Find where the given text appears and provide that cell's center as (X, Y) coordinate. 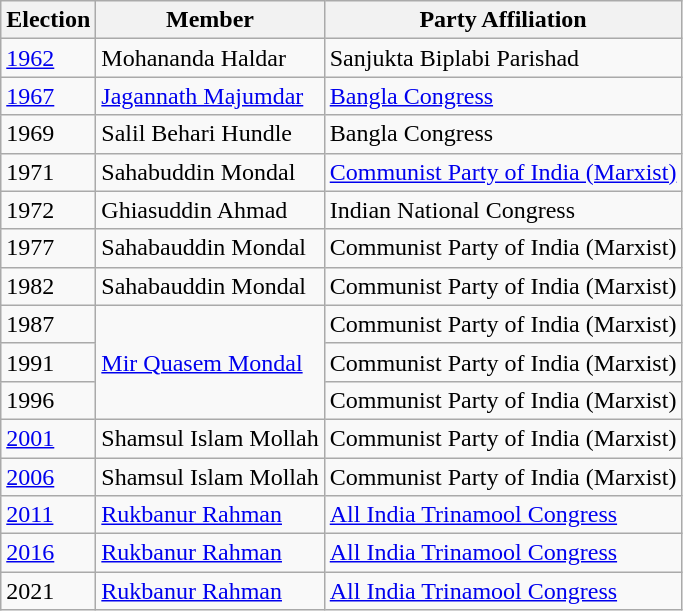
1982 (48, 286)
Sahabuddin Mondal (210, 172)
Party Affiliation (503, 20)
1972 (48, 210)
Sanjukta Biplabi Parishad (503, 58)
Jagannath Majumdar (210, 96)
Election (48, 20)
2006 (48, 477)
1969 (48, 134)
Member (210, 20)
1991 (48, 362)
Ghiasuddin Ahmad (210, 210)
1962 (48, 58)
1987 (48, 324)
Mohananda Haldar (210, 58)
1996 (48, 400)
1977 (48, 248)
2016 (48, 553)
2001 (48, 438)
Mir Quasem Mondal (210, 362)
2011 (48, 515)
2021 (48, 591)
1967 (48, 96)
1971 (48, 172)
Indian National Congress (503, 210)
Salil Behari Hundle (210, 134)
